Pinpoint the cell where the given text exists, returning its [x, y] midpoint coordinate. 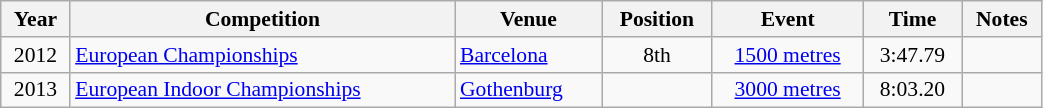
Gothenburg [528, 90]
8th [657, 55]
Event [788, 19]
8:03.20 [912, 90]
Time [912, 19]
Barcelona [528, 55]
1500 metres [788, 55]
Position [657, 19]
3:47.79 [912, 55]
Venue [528, 19]
Competition [262, 19]
Year [36, 19]
3000 metres [788, 90]
2012 [36, 55]
European Indoor Championships [262, 90]
European Championships [262, 55]
2013 [36, 90]
Notes [1002, 19]
